Search for the cell housing the specified text and yield its [X, Y] center coordinate. 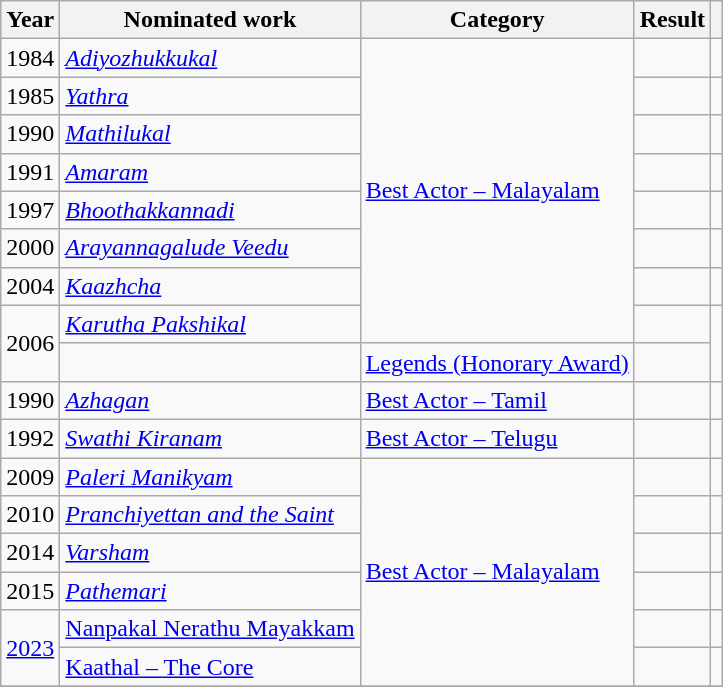
Category [497, 20]
2023 [30, 648]
Kaathal – The Core [210, 667]
Yathra [210, 96]
1992 [30, 438]
Nanpakal Nerathu Mayakkam [210, 629]
2004 [30, 286]
2014 [30, 553]
Nominated work [210, 20]
Pranchiyettan and the Saint [210, 515]
2015 [30, 591]
Best Actor – Telugu [497, 438]
Pathemari [210, 591]
Best Actor – Tamil [497, 400]
2009 [30, 477]
Kaazhcha [210, 286]
2006 [30, 343]
2010 [30, 515]
1984 [30, 58]
Year [30, 20]
Arayannagalude Veedu [210, 248]
Result [672, 20]
Karutha Pakshikal [210, 324]
Paleri Manikyam [210, 477]
Legends (Honorary Award) [497, 362]
1991 [30, 172]
Adiyozhukkukal [210, 58]
Amaram [210, 172]
Azhagan [210, 400]
1985 [30, 96]
Bhoothakkannadi [210, 210]
1997 [30, 210]
2000 [30, 248]
Mathilukal [210, 134]
Varsham [210, 553]
Swathi Kiranam [210, 438]
